Capture the cell that displays the provided text and extract its [X, Y] central coordinate. 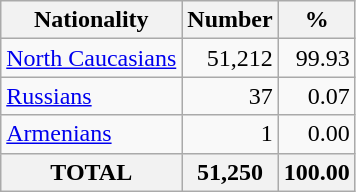
Russians [92, 96]
0.00 [316, 134]
TOTAL [92, 172]
% [316, 20]
North Caucasians [92, 58]
0.07 [316, 96]
Number [230, 20]
99.93 [316, 58]
Armenians [92, 134]
1 [230, 134]
51,212 [230, 58]
51,250 [230, 172]
100.00 [316, 172]
Nationality [92, 20]
37 [230, 96]
